Extract the (X, Y) coordinate from the center of the cell holding the provided text.  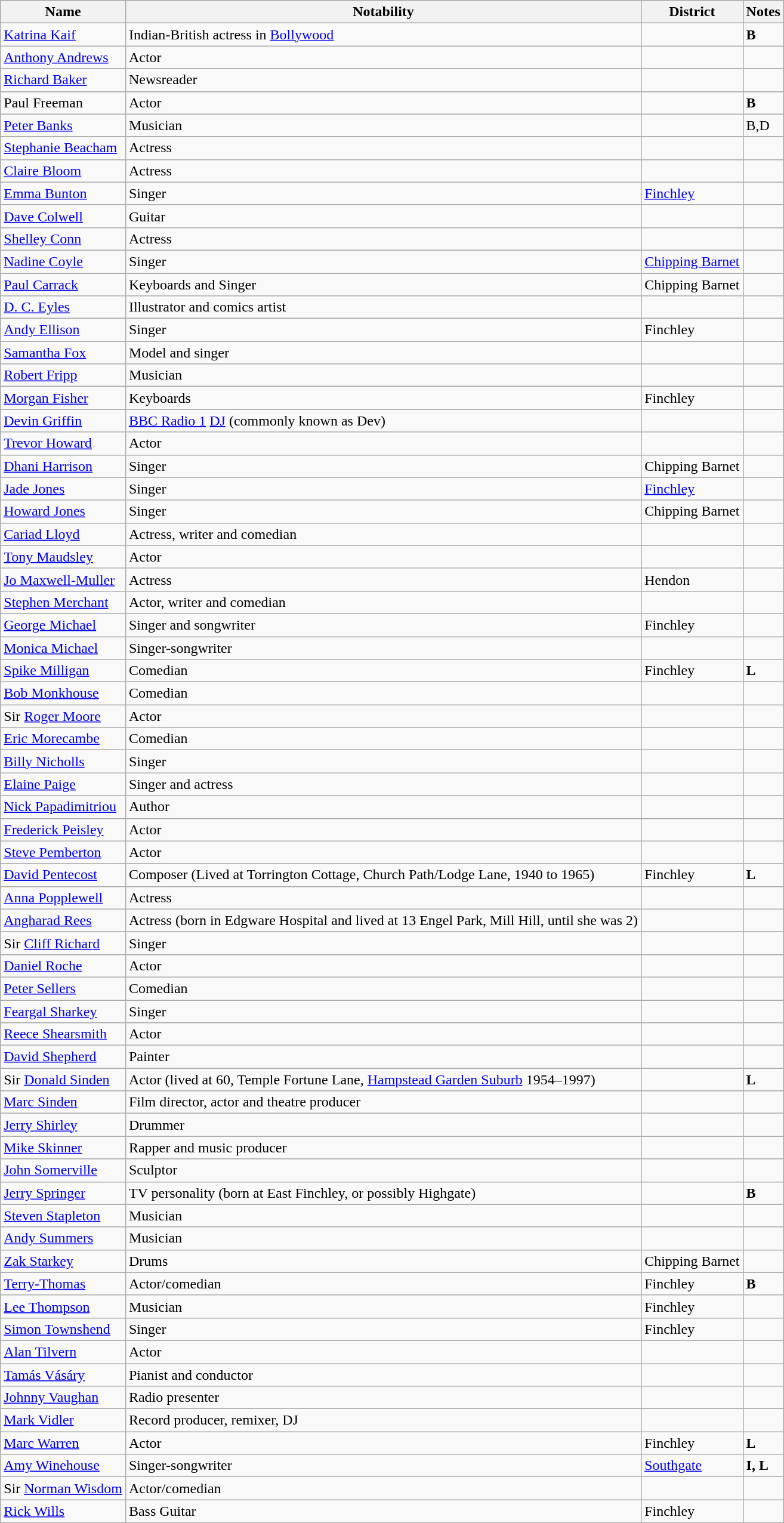
Stephanie Beacham (63, 148)
Amy Winehouse (63, 1466)
Reece Shearsmith (63, 1034)
Eric Morecambe (63, 739)
Peter Banks (63, 125)
District (692, 12)
Newsreader (383, 80)
Johnny Vaughan (63, 1398)
Actor, writer and comedian (383, 602)
Cariad Lloyd (63, 534)
Bass Guitar (383, 1511)
Anna Popplewell (63, 898)
David Shepherd (63, 1057)
George Michael (63, 625)
Katrina Kaif (63, 35)
Alan Tilvern (63, 1352)
Steve Pemberton (63, 852)
Lee Thompson (63, 1306)
Anthony Andrews (63, 57)
Jo Maxwell-Muller (63, 579)
Hendon (692, 579)
Sir Donald Sinden (63, 1080)
Sir Norman Wisdom (63, 1488)
Jade Jones (63, 489)
BBC Radio 1 DJ (commonly known as Dev) (383, 421)
Actress, writer and comedian (383, 534)
Shelley Conn (63, 239)
Terry-Thomas (63, 1284)
Singer and actress (383, 784)
Notability (383, 12)
Model and singer (383, 353)
Radio presenter (383, 1398)
Morgan Fisher (63, 398)
Keyboards and Singer (383, 285)
Actor (lived at 60, Temple Fortune Lane, Hampstead Garden Suburb 1954–1997) (383, 1080)
Author (383, 807)
Mark Vidler (63, 1420)
Name (63, 12)
Steven Stapleton (63, 1216)
Paul Carrack (63, 285)
Emma Bunton (63, 193)
Notes (763, 12)
Rapper and music producer (383, 1148)
Indian-British actress in Bollywood (383, 35)
Mike Skinner (63, 1148)
Sculptor (383, 1170)
Film director, actor and theatre producer (383, 1102)
Devin Griffin (63, 421)
D. C. Eyles (63, 307)
Singer and songwriter (383, 625)
Andy Summers (63, 1238)
Drums (383, 1261)
Jerry Springer (63, 1193)
Record producer, remixer, DJ (383, 1420)
Rick Wills (63, 1511)
Robert Fripp (63, 375)
TV personality (born at East Finchley, or possibly Highgate) (383, 1193)
Billy Nicholls (63, 761)
Marc Warren (63, 1443)
Monica Michael (63, 648)
Howard Jones (63, 511)
Keyboards (383, 398)
I, L (763, 1466)
Composer (Lived at Torrington Cottage, Church Path/Lodge Lane, 1940 to 1965) (383, 875)
John Somerville (63, 1170)
Peter Sellers (63, 988)
Illustrator and comics artist (383, 307)
Bob Monkhouse (63, 693)
Simon Townshend (63, 1329)
Painter (383, 1057)
Andy Ellison (63, 330)
Pianist and conductor (383, 1374)
Daniel Roche (63, 966)
Tony Maudsley (63, 557)
Sir Cliff Richard (63, 943)
Drummer (383, 1125)
Sir Roger Moore (63, 716)
Jerry Shirley (63, 1125)
Nadine Coyle (63, 261)
Samantha Fox (63, 353)
Tamás Vásáry (63, 1374)
Paul Freeman (63, 103)
Elaine Paige (63, 784)
Stephen Merchant (63, 602)
Trevor Howard (63, 443)
Dhani Harrison (63, 466)
Spike Milligan (63, 671)
Angharad Rees (63, 920)
Dave Colwell (63, 216)
Guitar (383, 216)
Frederick Peisley (63, 830)
Marc Sinden (63, 1102)
Southgate (692, 1466)
Claire Bloom (63, 171)
David Pentecost (63, 875)
Actress (born in Edgware Hospital and lived at 13 Engel Park, Mill Hill, until she was 2) (383, 920)
B,D (763, 125)
Zak Starkey (63, 1261)
Richard Baker (63, 80)
Nick Papadimitriou (63, 807)
Feargal Sharkey (63, 1012)
